Detect which cell encompasses the target text, then output its [X, Y] center coordinate. 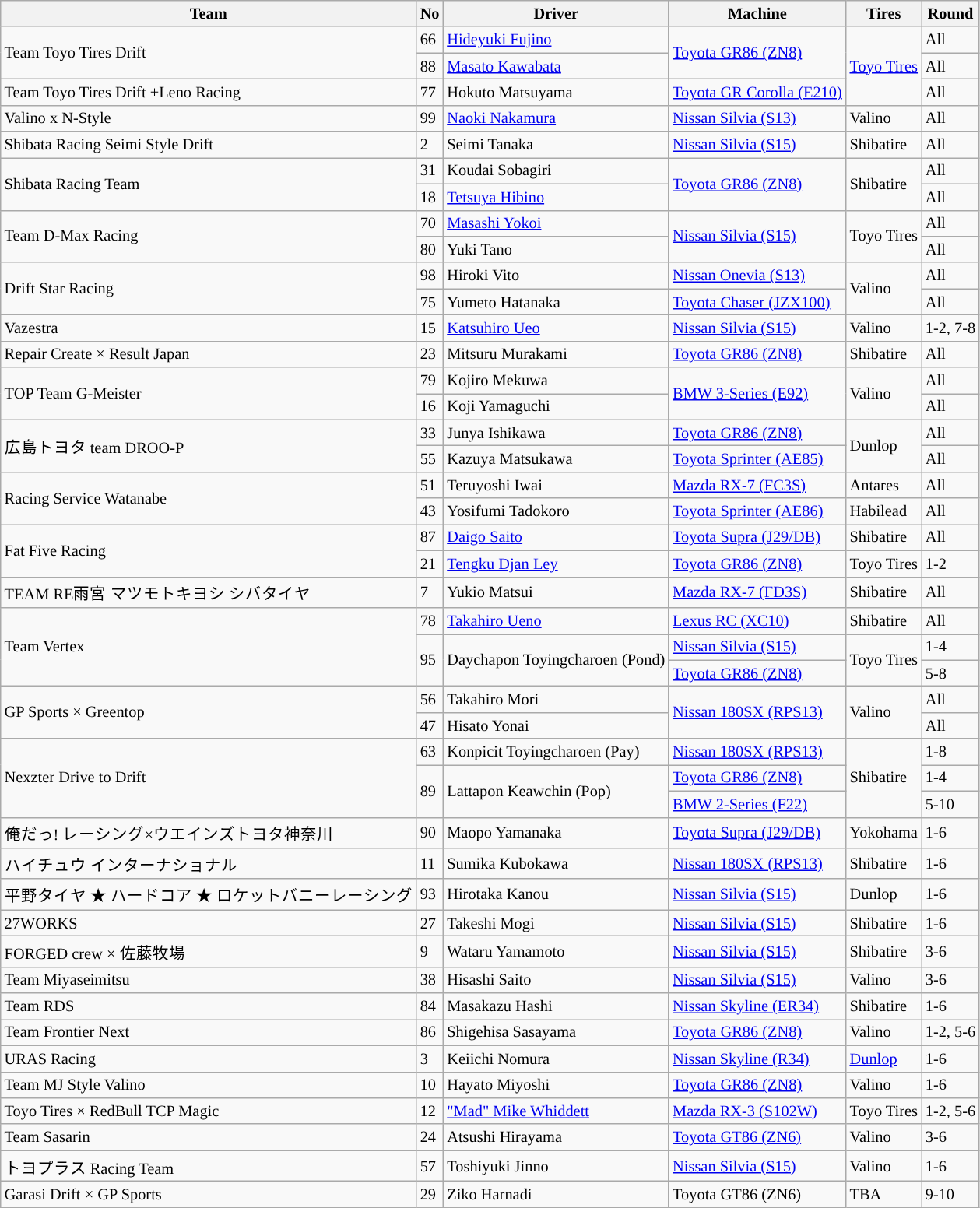
No [430, 13]
Lexus RC (XC10) [757, 620]
1-2 [950, 564]
Drift Star Racing [209, 288]
Lattapon Keawchin (Pop) [556, 791]
Team MJ Style Valino [209, 1085]
Tetsuya Hibino [556, 197]
3 [430, 1059]
ハイチュウ インターナショナル [209, 863]
TOP Team G-Meister [209, 394]
Racing Service Watanabe [209, 498]
29 [430, 1194]
Yukio Matsui [556, 592]
70 [430, 223]
Masakazu Hashi [556, 1006]
23 [430, 354]
Mazda RX-3 (S102W) [757, 1111]
Hokuto Matsuyama [556, 92]
Nexzter Drive to Drift [209, 778]
Hirotaka Kanou [556, 894]
BMW 2-Series (F22) [757, 804]
Takeshi Mogi [556, 923]
51 [430, 485]
38 [430, 980]
55 [430, 458]
66 [430, 40]
1-8 [950, 752]
Konpicit Toyingcharoen (Pay) [556, 752]
7 [430, 592]
Toyota Sprinter (AE86) [757, 511]
Team RDS [209, 1006]
Yosifumi Tadokoro [556, 511]
78 [430, 620]
Katsuhiro Ueo [556, 328]
Kojiro Mekuwa [556, 381]
Seimi Tanaka [556, 145]
GP Sports × Greentop [209, 711]
広島トヨタ team DROO-P [209, 445]
Sumika Kubokawa [556, 863]
Shibata Racing Team [209, 184]
Takahiro Ueno [556, 620]
9 [430, 951]
Daigo Saito [556, 537]
Hisashi Saito [556, 980]
Tires [884, 13]
Habilead [884, 511]
57 [430, 1166]
Yuki Tano [556, 249]
5-10 [950, 804]
9-10 [950, 1194]
Teruyoshi Iwai [556, 485]
Maopo Yamanaka [556, 833]
Naoki Nakamura [556, 118]
1-2, 7-8 [950, 328]
95 [430, 660]
URAS Racing [209, 1059]
Garasi Drift × GP Sports [209, 1194]
Hisato Yonai [556, 725]
86 [430, 1032]
11 [430, 863]
33 [430, 433]
Driver [556, 13]
16 [430, 406]
Toyo Tires × RedBull TCP Magic [209, 1111]
Antares [884, 485]
Toyota Chaser (JZX100) [757, 302]
Masashi Yokoi [556, 223]
Toyota Sprinter (AE85) [757, 458]
BMW 3-Series (E92) [757, 394]
Round [950, 13]
27 [430, 923]
Keiichi Nomura [556, 1059]
18 [430, 197]
Hiroki Vito [556, 276]
Toshiyuki Jinno [556, 1166]
Nissan Onevia (S13) [757, 276]
Nissan Skyline (ER34) [757, 1006]
21 [430, 564]
2 [430, 145]
89 [430, 791]
Mazda RX-7 (FD3S) [757, 592]
Machine [757, 13]
47 [430, 725]
Team D-Max Racing [209, 237]
5-8 [950, 673]
Repair Create × Result Japan [209, 354]
Yumeto Hatanaka [556, 302]
79 [430, 381]
俺だっ! レーシング×ウエインズトヨタ神奈川 [209, 833]
31 [430, 170]
Ziko Harnadi [556, 1194]
TBA [884, 1194]
77 [430, 92]
"Mad" Mike Whiddett [556, 1111]
Kazuya Matsukawa [556, 458]
TEAM RE雨宮 マツモトキヨシ シバタイヤ [209, 592]
63 [430, 752]
Shigehisa Sasayama [556, 1032]
FORGED crew × 佐藤牧場 [209, 951]
Vazestra [209, 328]
84 [430, 1006]
Hayato Miyoshi [556, 1085]
Hideyuki Fujino [556, 40]
Mitsuru Murakami [556, 354]
トヨプラス Racing Team [209, 1166]
Masato Kawabata [556, 66]
Fat Five Racing [209, 550]
Team [209, 13]
27WORKS [209, 923]
15 [430, 328]
Atsushi Hirayama [556, 1137]
Wataru Yamamoto [556, 951]
Junya Ishikawa [556, 433]
Nissan Skyline (R34) [757, 1059]
Toyota GR Corolla (E210) [757, 92]
Team Sasarin [209, 1137]
Koji Yamaguchi [556, 406]
10 [430, 1085]
平野タイヤ ★ ハードコア ★ ロケットバニーレーシング [209, 894]
88 [430, 66]
Takahiro Mori [556, 699]
Valino x N-Style [209, 118]
99 [430, 118]
Koudai Sobagiri [556, 170]
Yokohama [884, 833]
80 [430, 249]
90 [430, 833]
Mazda RX-7 (FC3S) [757, 485]
Nissan Silvia (S13) [757, 118]
Team Frontier Next [209, 1032]
Team Toyo Tires Drift +Leno Racing [209, 92]
12 [430, 1111]
75 [430, 302]
Team Miyaseimitsu [209, 980]
24 [430, 1137]
Team Toyo Tires Drift [209, 53]
Shibata Racing Seimi Style Drift [209, 145]
Tengku Djan Ley [556, 564]
93 [430, 894]
87 [430, 537]
Team Vertex [209, 646]
43 [430, 511]
Daychapon Toyingcharoen (Pond) [556, 660]
98 [430, 276]
56 [430, 699]
